Identify which cell holds the provided text, then report its [X, Y] central coordinate. 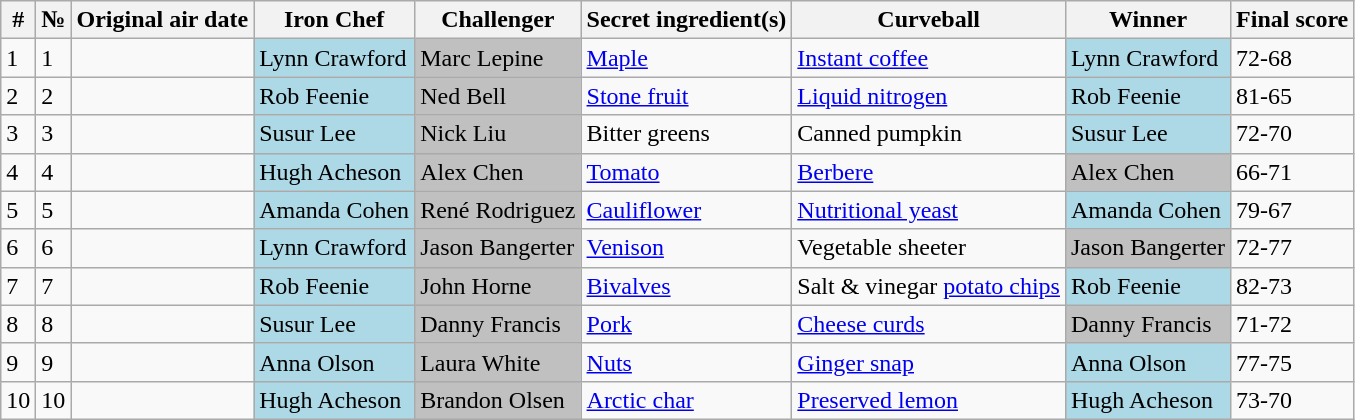
Stone fruit [686, 96]
71-72 [1292, 324]
№ [54, 20]
72-68 [1292, 58]
Challenger [498, 20]
Berbere [929, 172]
77-75 [1292, 362]
Marc Lepine [498, 58]
Final score [1292, 20]
Liquid nitrogen [929, 96]
Laura White [498, 362]
66-71 [1292, 172]
72-70 [1292, 134]
Winner [1148, 20]
Nick Liu [498, 134]
René Rodriguez [498, 210]
Preserved lemon [929, 400]
Original air date [162, 20]
John Horne [498, 286]
Canned pumpkin [929, 134]
73-70 [1292, 400]
Salt & vinegar potato chips [929, 286]
Pork [686, 324]
Curveball [929, 20]
81-65 [1292, 96]
Bivalves [686, 286]
Nuts [686, 362]
Ginger snap [929, 362]
Brandon Olsen [498, 400]
Venison [686, 248]
Cauliflower [686, 210]
79-67 [1292, 210]
Instant coffee [929, 58]
72-77 [1292, 248]
82-73 [1292, 286]
Tomato [686, 172]
Vegetable sheeter [929, 248]
Arctic char [686, 400]
Secret ingredient(s) [686, 20]
Maple [686, 58]
Nutritional yeast [929, 210]
Iron Chef [334, 20]
Ned Bell [498, 96]
# [18, 20]
Bitter greens [686, 134]
Cheese curds [929, 324]
